Locate the cell with the specified text and output its (x, y) center coordinate. 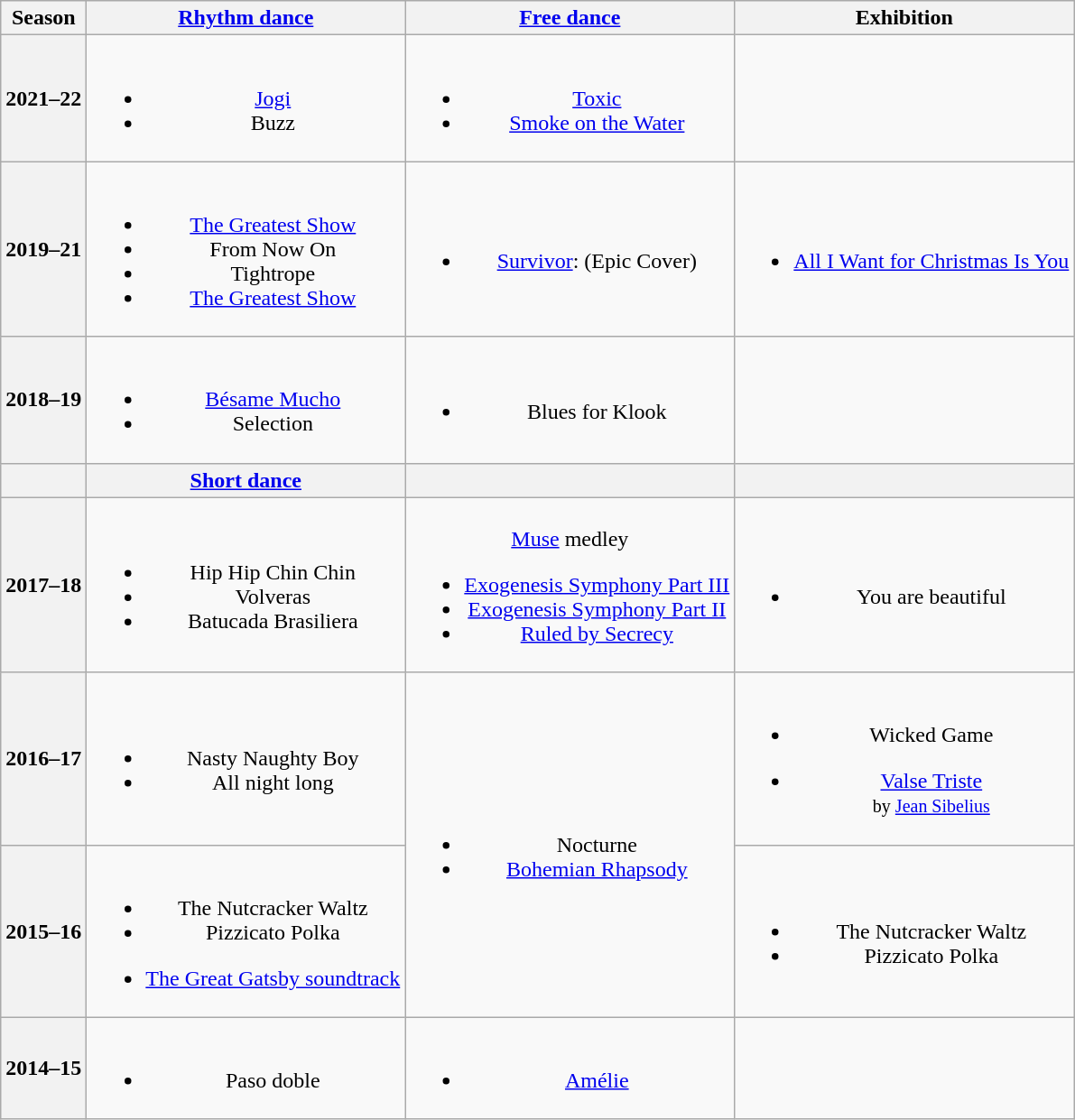
2021–22 (43, 98)
Paso doble (246, 1069)
2016–17 (43, 758)
Exhibition (904, 18)
Jogi Buzz (246, 98)
All I Want for Christmas Is You (904, 249)
Nasty Naughty Boy All night long (246, 758)
Short dance (246, 480)
The Greatest Show From Now On Tightrope The Greatest Show (246, 249)
The Nutcracker Waltz Pizzicato Polka (904, 931)
Bésame Mucho Selection (246, 400)
Muse medleyExogenesis Symphony Part IIIExogenesis Symphony Part IIRuled by Secrecy (570, 585)
2017–18 (43, 585)
You are beautiful (904, 585)
Free dance (570, 18)
The Nutcracker Waltz Pizzicato Polka The Great Gatsby soundtrack (246, 931)
Season (43, 18)
Hip Hip Chin Chin Volveras Batucada Brasiliera (246, 585)
ToxicSmoke on the Water (570, 98)
Amélie (570, 1069)
Rhythm dance (246, 18)
2018–19 (43, 400)
Blues for Klook (570, 400)
NocturneBohemian Rhapsody (570, 845)
2019–21 (43, 249)
2015–16 (43, 931)
2014–15 (43, 1069)
Wicked Game Valse Tristeby Jean Sibelius (904, 758)
Survivor: (Epic Cover) (570, 249)
